Provide the (x, y) coordinate of the cell's center where the given text is located.  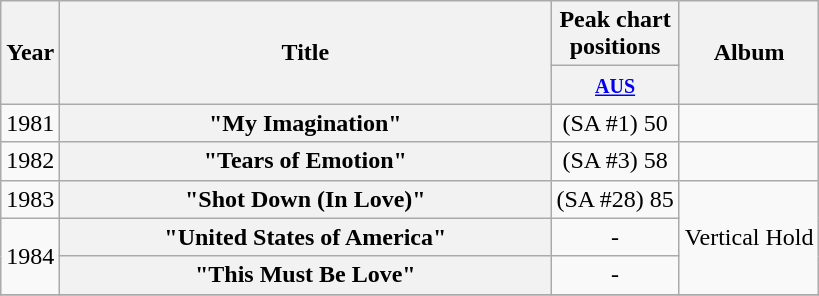
AUS (615, 85)
Title (306, 52)
1983 (30, 199)
(SA #28) 85 (615, 199)
Vertical Hold (749, 237)
Year (30, 52)
"United States of America" (306, 237)
"Tears of Emotion" (306, 161)
1982 (30, 161)
(SA #3) 58 (615, 161)
1981 (30, 123)
(SA #1) 50 (615, 123)
"This Must Be Love" (306, 275)
"Shot Down (In Love)" (306, 199)
Peak chartpositions (615, 34)
"My Imagination" (306, 123)
1984 (30, 256)
Album (749, 52)
